Search for the cell housing the specified text and yield its [x, y] center coordinate. 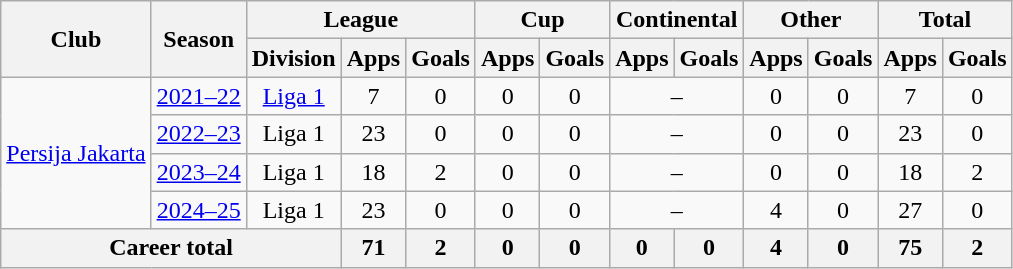
Career total [171, 248]
League [360, 20]
Division [294, 58]
2024–25 [198, 210]
Persija Jakarta [76, 153]
Season [198, 39]
Club [76, 39]
Total [945, 20]
Continental [677, 20]
71 [373, 248]
2023–24 [198, 172]
27 [910, 210]
2021–22 [198, 96]
2022–23 [198, 134]
Cup [542, 20]
Other [811, 20]
75 [910, 248]
